Capture the cell that displays the provided text and extract its [x, y] central coordinate. 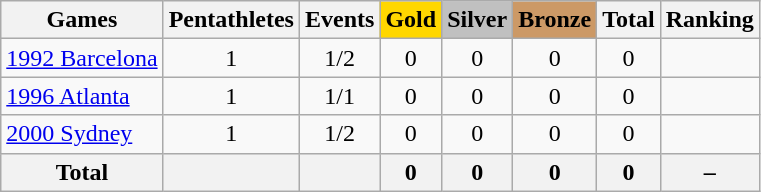
1992 Barcelona [82, 58]
Ranking [710, 20]
Gold [411, 20]
1/1 [339, 96]
– [710, 172]
1996 Atlanta [82, 96]
Pentathletes [231, 20]
Silver [478, 20]
2000 Sydney [82, 134]
Bronze [555, 20]
Games [82, 20]
Events [339, 20]
